Return the [x, y] coordinate for the center point of the cell that contains the specified text.  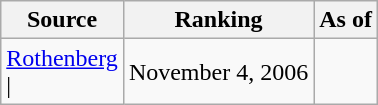
November 4, 2006 [218, 72]
Ranking [218, 20]
Rothenberg| [62, 72]
As of [346, 20]
Source [62, 20]
